Detect which cell encompasses the target text, then output its [x, y] center coordinate. 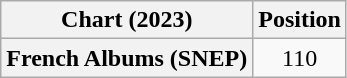
Position [300, 20]
French Albums (SNEP) [127, 58]
Chart (2023) [127, 20]
110 [300, 58]
